Locate the cell with the specified text and output its (X, Y) center coordinate. 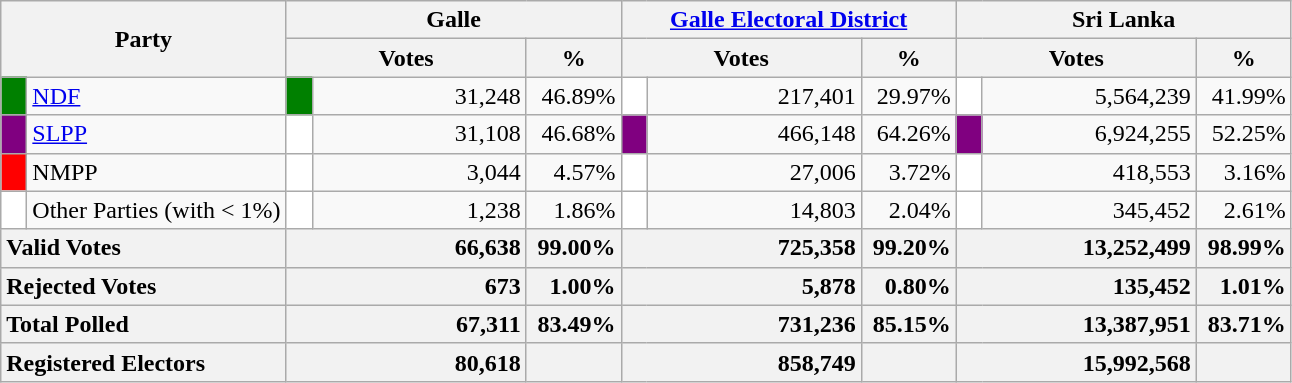
83.49% (574, 324)
466,148 (754, 134)
418,553 (1089, 172)
5,564,239 (1089, 96)
1.01% (1244, 286)
3.16% (1244, 172)
64.26% (908, 134)
83.71% (1244, 324)
67,311 (406, 324)
1.00% (574, 286)
0.80% (908, 286)
1.86% (574, 210)
Rejected Votes (144, 286)
725,358 (741, 248)
46.68% (574, 134)
15,992,568 (1076, 362)
52.25% (1244, 134)
Valid Votes (144, 248)
Registered Electors (144, 362)
858,749 (741, 362)
41.99% (1244, 96)
135,452 (1076, 286)
3.72% (908, 172)
SLPP (156, 134)
14,803 (754, 210)
1,238 (419, 210)
Total Polled (144, 324)
66,638 (406, 248)
13,252,499 (1076, 248)
6,924,255 (1089, 134)
5,878 (741, 286)
Other Parties (with < 1%) (156, 210)
4.57% (574, 172)
46.89% (574, 96)
31,248 (419, 96)
Galle (454, 20)
27,006 (754, 172)
Party (144, 39)
3,044 (419, 172)
99.20% (908, 248)
345,452 (1089, 210)
31,108 (419, 134)
80,618 (406, 362)
Sri Lanka (1124, 20)
217,401 (754, 96)
Galle Electoral District (788, 20)
NDF (156, 96)
NMPP (156, 172)
731,236 (741, 324)
29.97% (908, 96)
2.61% (1244, 210)
85.15% (908, 324)
673 (406, 286)
98.99% (1244, 248)
99.00% (574, 248)
2.04% (908, 210)
13,387,951 (1076, 324)
